From the cell containing the given text, extract its center point as [x, y] coordinate. 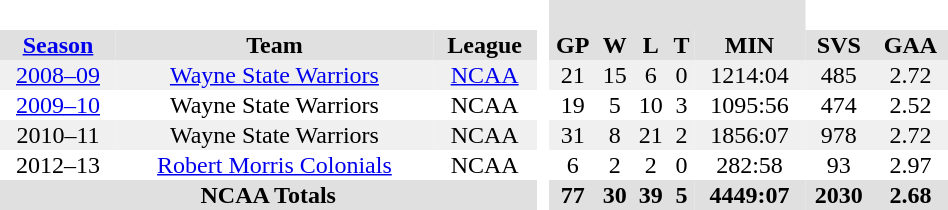
474 [839, 105]
GAA [910, 45]
T [682, 45]
1095:56 [750, 105]
2.52 [910, 105]
W [615, 45]
77 [572, 195]
2.97 [910, 165]
MIN [750, 45]
10 [651, 105]
NCAA Totals [268, 195]
2010–11 [58, 135]
19 [572, 105]
SVS [839, 45]
2008–09 [58, 75]
Season [58, 45]
15 [615, 75]
978 [839, 135]
39 [651, 195]
1856:07 [750, 135]
1214:04 [750, 75]
3 [682, 105]
2.68 [910, 195]
93 [839, 165]
485 [839, 75]
31 [572, 135]
GP [572, 45]
8 [615, 135]
Robert Morris Colonials [274, 165]
Team [274, 45]
4449:07 [750, 195]
282:58 [750, 165]
League [485, 45]
2012–13 [58, 165]
L [651, 45]
2009–10 [58, 105]
30 [615, 195]
2030 [839, 195]
